Provide the (X, Y) coordinate of the cell's center where the given text is located.  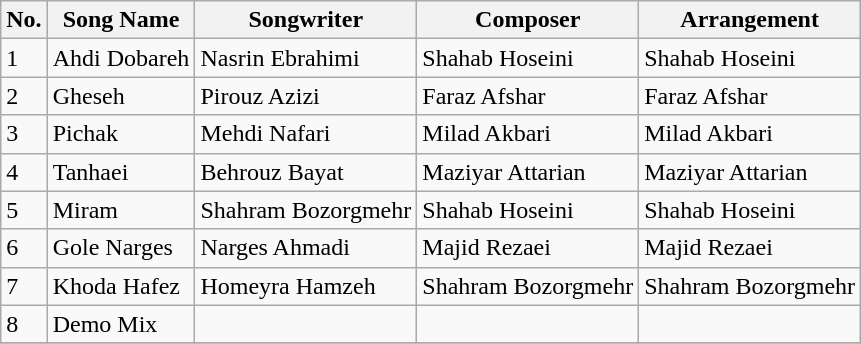
Miram (121, 210)
Gole Narges (121, 248)
Songwriter (306, 20)
Homeyra Hamzeh (306, 286)
Pichak (121, 134)
Tanhaei (121, 172)
Demo Mix (121, 324)
No. (24, 20)
Song Name (121, 20)
Narges Ahmadi (306, 248)
Khoda Hafez (121, 286)
Pirouz Azizi (306, 96)
6 (24, 248)
7 (24, 286)
5 (24, 210)
Arrangement (750, 20)
Ahdi Dobareh (121, 58)
Composer (528, 20)
2 (24, 96)
Behrouz Bayat (306, 172)
Mehdi Nafari (306, 134)
3 (24, 134)
1 (24, 58)
4 (24, 172)
8 (24, 324)
Gheseh (121, 96)
Nasrin Ebrahimi (306, 58)
